Output the [x, y] coordinate of the center of the cell containing the given text.  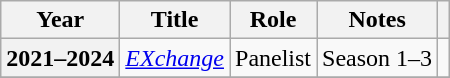
2021–2024 [60, 58]
Season 1–3 [378, 58]
Panelist [274, 58]
Year [60, 20]
Title [175, 20]
EXchange [175, 58]
Role [274, 20]
Notes [378, 20]
